Extract the (X, Y) coordinate from the center of the cell holding the provided text.  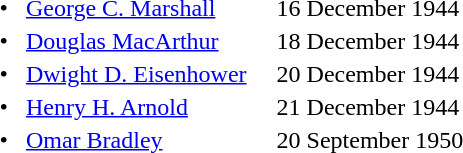
Dwight D. Eisenhower (148, 74)
Henry H. Arnold (148, 107)
Douglas MacArthur (148, 41)
